Locate the cell with the specified text and output its (x, y) center coordinate. 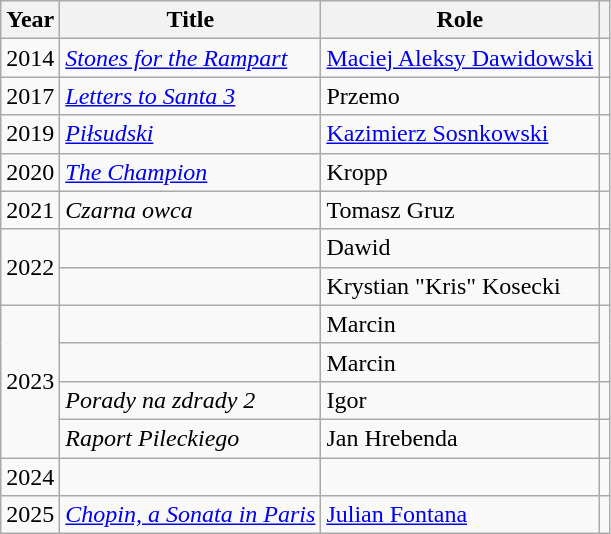
Przemo (460, 96)
2025 (30, 515)
Piłsudski (190, 134)
2022 (30, 267)
2024 (30, 477)
Title (190, 20)
Porady na zdrady 2 (190, 400)
Stones for the Rampart (190, 58)
2020 (30, 172)
Chopin, a Sonata in Paris (190, 515)
Letters to Santa 3 (190, 96)
2021 (30, 210)
Kazimierz Sosnkowski (460, 134)
Tomasz Gruz (460, 210)
Jan Hrebenda (460, 438)
The Champion (190, 172)
Dawid (460, 248)
Kropp (460, 172)
Igor (460, 400)
Krystian "Kris" Kosecki (460, 286)
Maciej Aleksy Dawidowski (460, 58)
Raport Pileckiego (190, 438)
Czarna owca (190, 210)
Julian Fontana (460, 515)
2017 (30, 96)
2019 (30, 134)
2014 (30, 58)
2023 (30, 381)
Year (30, 20)
Role (460, 20)
